Output the (X, Y) coordinate of the center of the cell containing the given text.  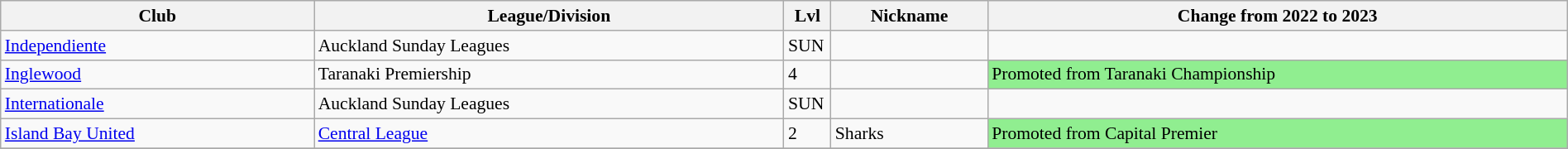
Promoted from Capital Premier (1277, 134)
4 (807, 74)
Change from 2022 to 2023 (1277, 16)
Lvl (807, 16)
2 (807, 134)
Club (157, 16)
Internationale (157, 104)
Island Bay United (157, 134)
Sharks (910, 134)
Inglewood (157, 74)
Promoted from Taranaki Championship (1277, 74)
Taranaki Premiership (549, 74)
Central League (549, 134)
League/Division (549, 16)
Nickname (910, 16)
Independiente (157, 46)
